For the text-containing cell, return its midpoint in (x, y) coordinate format. 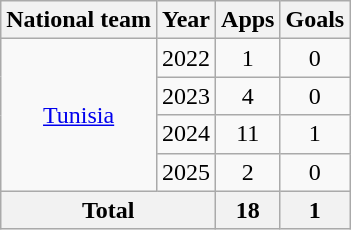
Total (108, 210)
Apps (248, 20)
2024 (186, 134)
2 (248, 172)
Tunisia (79, 115)
2022 (186, 58)
2025 (186, 172)
2023 (186, 96)
11 (248, 134)
18 (248, 210)
Year (186, 20)
Goals (315, 20)
National team (79, 20)
4 (248, 96)
